Output the [x, y] coordinate of the center of the cell containing the given text.  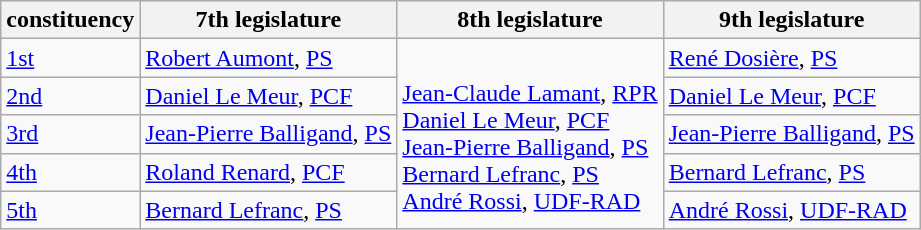
André Rossi, UDF-RAD [792, 210]
5th [70, 210]
Jean-Claude Lamant, RPRDaniel Le Meur, PCFJean-Pierre Balligand, PSBernard Lefranc, PSAndré Rossi, UDF-RAD [530, 134]
7th legislature [268, 20]
René Dosière, PS [792, 58]
constituency [70, 20]
Robert Aumont, PS [268, 58]
Roland Renard, PCF [268, 172]
4th [70, 172]
3rd [70, 134]
1st [70, 58]
9th legislature [792, 20]
2nd [70, 96]
8th legislature [530, 20]
